Detect which cell encompasses the target text, then output its [x, y] center coordinate. 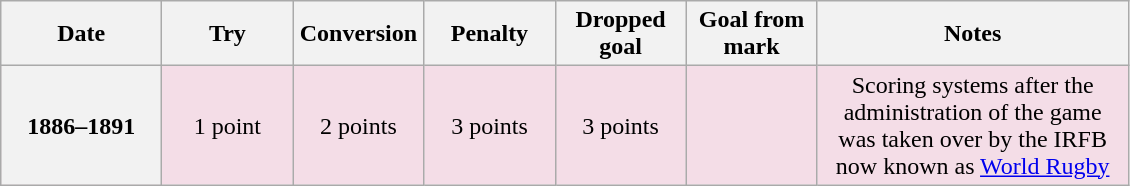
Try [228, 34]
Penalty [490, 34]
1 point [228, 126]
1886–1891 [82, 126]
Date [82, 34]
2 points [358, 126]
Dropped goal [620, 34]
Conversion [358, 34]
Notes [972, 34]
Goal from mark [752, 34]
Scoring systems after the administration of the game was taken over by the IRFB now known as World Rugby [972, 126]
